Extract the [x, y] coordinate from the center of the cell holding the provided text.  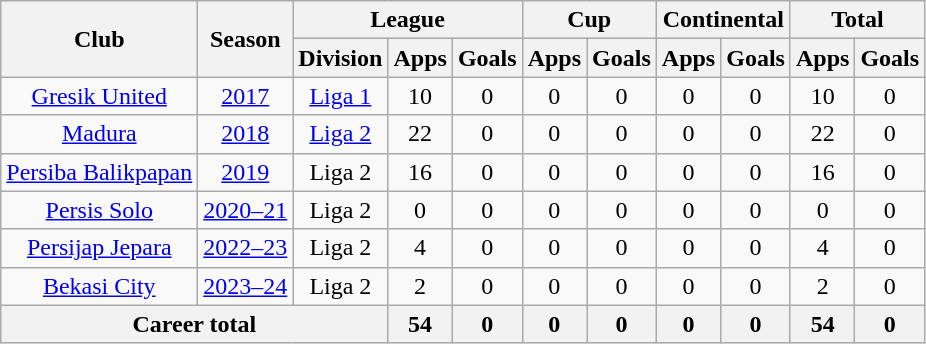
Persijap Jepara [100, 248]
Persis Solo [100, 210]
Total [857, 20]
2023–24 [246, 286]
2022–23 [246, 248]
Liga 1 [340, 96]
Madura [100, 134]
2018 [246, 134]
2020–21 [246, 210]
Cup [589, 20]
Persiba Balikpapan [100, 172]
Bekasi City [100, 286]
League [408, 20]
Gresik United [100, 96]
Career total [194, 324]
Season [246, 39]
2017 [246, 96]
Club [100, 39]
Continental [723, 20]
Division [340, 58]
2019 [246, 172]
